For the text-containing cell, return its midpoint in [X, Y] coordinate format. 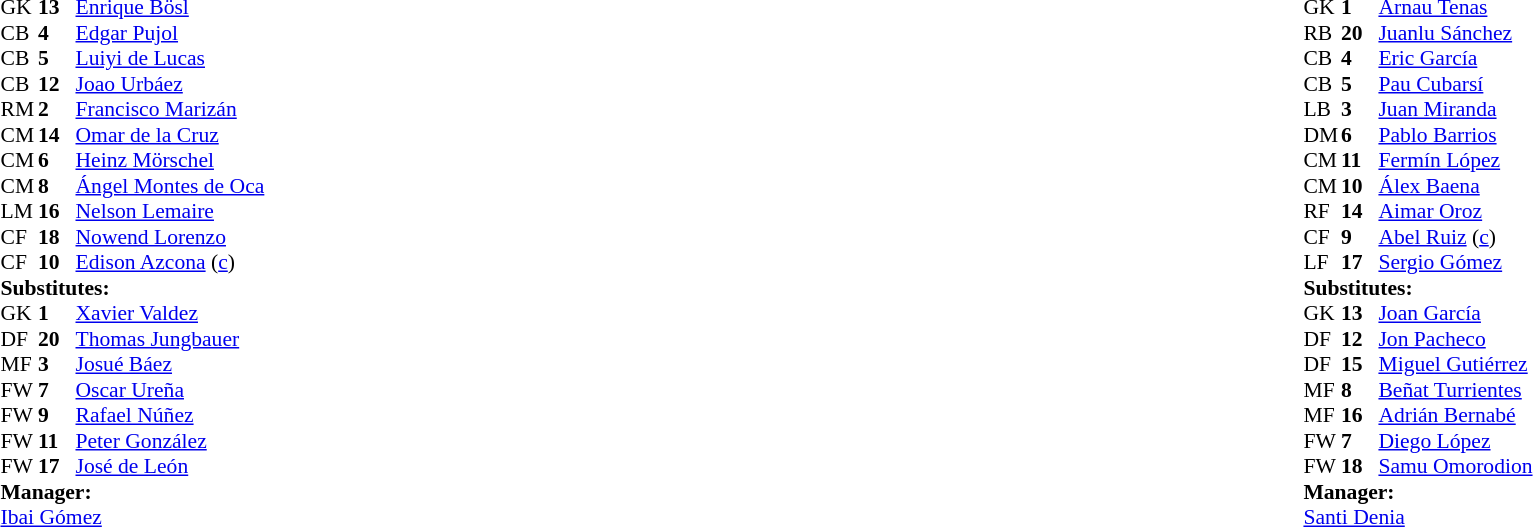
Xavier Valdez [170, 313]
RF [1322, 211]
Omar de la Cruz [170, 135]
Álex Baena [1455, 186]
Joao Urbáez [170, 84]
Aimar Oroz [1455, 211]
2 [57, 109]
Josué Báez [170, 365]
Francisco Marizán [170, 109]
José de León [170, 467]
RB [1322, 33]
Jon Pacheco [1455, 339]
Adrián Bernabé [1455, 415]
Rafael Núñez [170, 415]
1 [57, 313]
Thomas Jungbauer [170, 339]
Heinz Mörschel [170, 161]
Pablo Barrios [1455, 135]
Diego López [1455, 441]
Nowend Lorenzo [170, 237]
Miguel Gutiérrez [1455, 365]
LB [1322, 109]
Nelson Lemaire [170, 211]
Samu Omorodion [1455, 467]
RM [19, 109]
Abel Ruiz (c) [1455, 237]
Pau Cubarsí [1455, 84]
Juanlu Sánchez [1455, 33]
Ángel Montes de Oca [170, 186]
Sergio Gómez [1455, 263]
Beñat Turrientes [1455, 390]
Oscar Ureña [170, 390]
LF [1322, 263]
Fermín López [1455, 161]
Edison Azcona (c) [170, 263]
DM [1322, 135]
Peter González [170, 441]
Juan Miranda [1455, 109]
Eric García [1455, 59]
Edgar Pujol [170, 33]
13 [1360, 313]
Joan García [1455, 313]
Luiyi de Lucas [170, 59]
LM [19, 211]
15 [1360, 365]
